Identify which cell holds the provided text, then report its [X, Y] central coordinate. 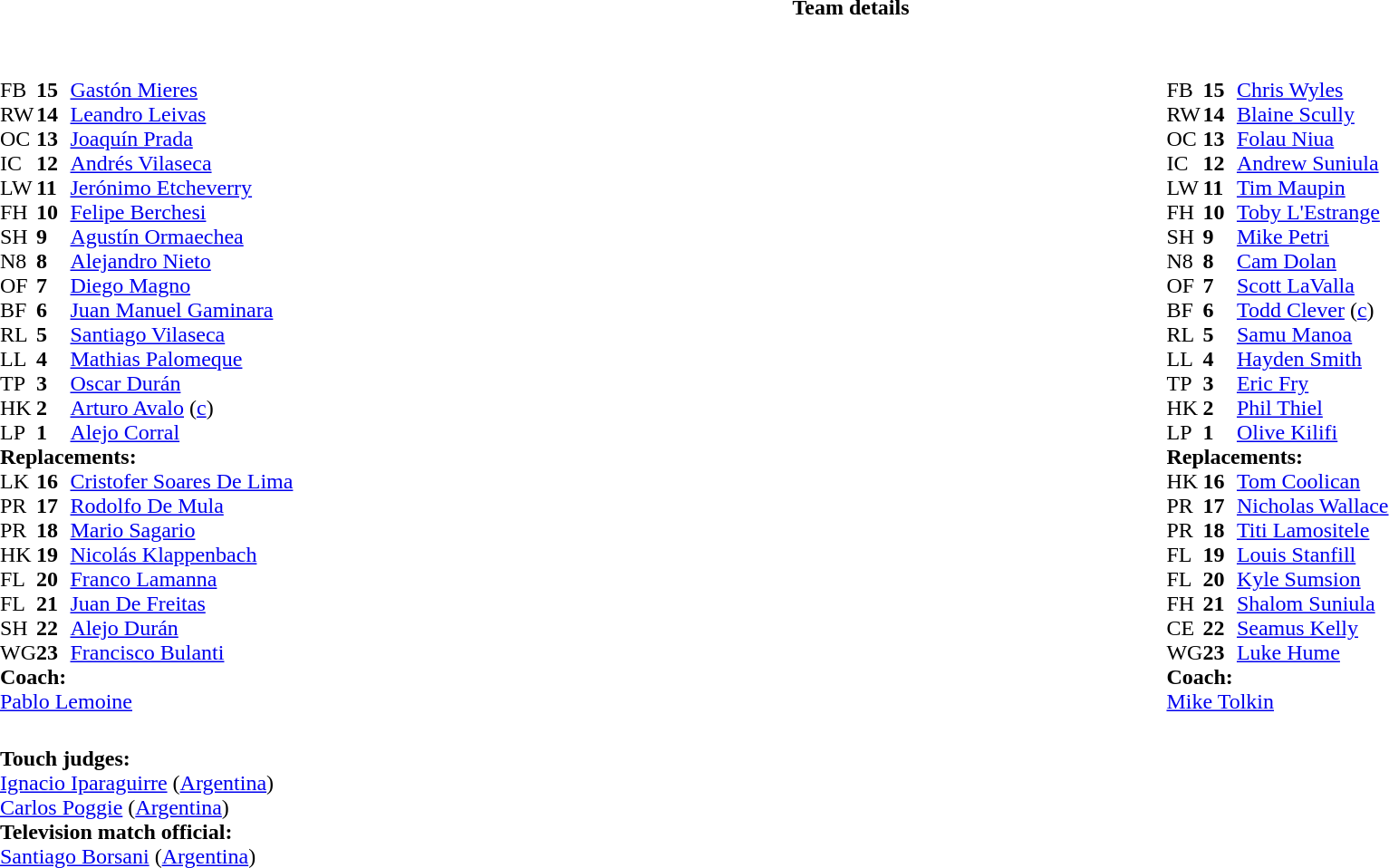
Francisco Bulanti [181, 652]
Shalom Suniula [1313, 603]
Alejandro Nieto [181, 261]
Agustín Ormaechea [181, 237]
Chris Wyles [1313, 91]
Mike Petri [1313, 237]
Toby L'Estrange [1313, 212]
Seamus Kelly [1313, 629]
Eric Fry [1313, 384]
Oscar Durán [181, 384]
Mario Sagario [181, 531]
Louis Stanfill [1313, 555]
Cristofer Soares De Lima [181, 482]
Nicolás Klappenbach [181, 555]
Mike Tolkin [1278, 701]
Felipe Berchesi [181, 212]
Samu Manoa [1313, 335]
LK [18, 482]
Blaine Scully [1313, 114]
Phil Thiel [1313, 408]
Joaquín Prada [181, 140]
Nicholas Wallace [1313, 506]
Arturo Avalo (c) [181, 408]
Scott LaValla [1313, 286]
Juan De Freitas [181, 603]
Santiago Vilaseca [181, 335]
Rodolfo De Mula [181, 506]
Hayden Smith [1313, 359]
Tim Maupin [1313, 188]
Juan Manuel Gaminara [181, 310]
Tom Coolican [1313, 482]
Leandro Leivas [181, 114]
Alejo Durán [181, 629]
CE [1184, 629]
Folau Niua [1313, 140]
Cam Dolan [1313, 261]
Andrew Suniula [1313, 163]
Diego Magno [181, 286]
Pablo Lemoine [147, 701]
Gastón Mieres [181, 91]
Todd Clever (c) [1313, 310]
Mathias Palomeque [181, 359]
Alejo Corral [181, 433]
Jerónimo Etcheverry [181, 188]
Andrés Vilaseca [181, 163]
Olive Kilifi [1313, 433]
Luke Hume [1313, 652]
Kyle Sumsion [1313, 580]
Franco Lamanna [181, 580]
Titi Lamositele [1313, 531]
